Find where the given text appears and provide that cell's center as [x, y] coordinate. 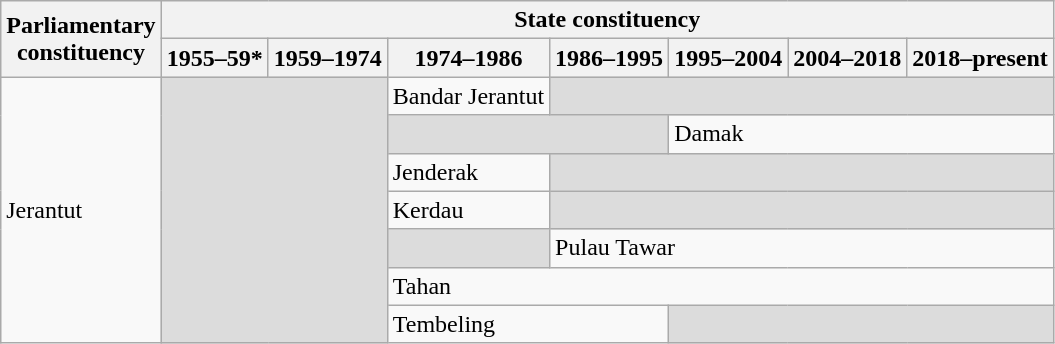
1974–1986 [468, 58]
Pulau Tawar [802, 248]
1995–2004 [728, 58]
1986–1995 [610, 58]
Jenderak [468, 172]
State constituency [607, 20]
1955–59* [214, 58]
Tembeling [528, 324]
1959–1974 [328, 58]
Damak [862, 134]
Tahan [720, 286]
Bandar Jerantut [468, 96]
2004–2018 [848, 58]
Jerantut [81, 210]
2018–present [980, 58]
Kerdau [468, 210]
Parliamentaryconstituency [81, 39]
